Determine the (x, y) coordinate at the center of the cell enclosing the given text.  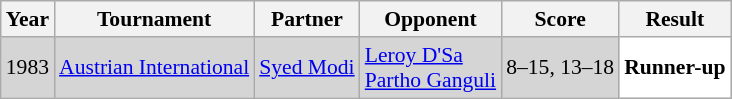
1983 (28, 68)
Result (674, 19)
Year (28, 19)
Leroy D'Sa Partho Ganguli (430, 68)
Partner (306, 19)
Score (560, 19)
Runner-up (674, 68)
Austrian International (154, 68)
Tournament (154, 19)
8–15, 13–18 (560, 68)
Syed Modi (306, 68)
Opponent (430, 19)
